For the text-containing cell, return its midpoint in [X, Y] coordinate format. 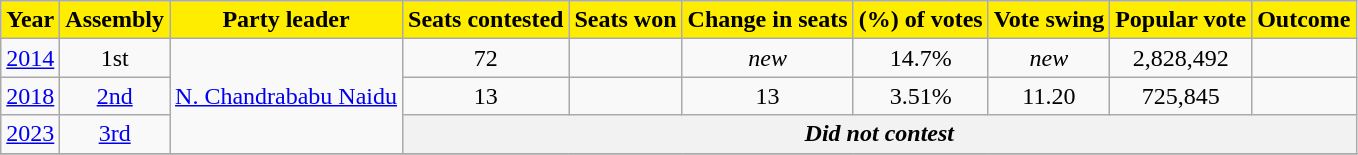
2014 [30, 58]
(%) of votes [920, 20]
14.7% [920, 58]
725,845 [1181, 96]
Party leader [286, 20]
Did not contest [880, 134]
Outcome [1304, 20]
2nd [115, 96]
N. Chandrababu Naidu [286, 96]
2018 [30, 96]
Year [30, 20]
Seats contested [486, 20]
Assembly [115, 20]
3.51% [920, 96]
Change in seats [768, 20]
Popular vote [1181, 20]
72 [486, 58]
2023 [30, 134]
Vote swing [1049, 20]
Seats won [626, 20]
2,828,492 [1181, 58]
11.20 [1049, 96]
3rd [115, 134]
1st [115, 58]
